Return [x, y] of the center of cell containing provided text 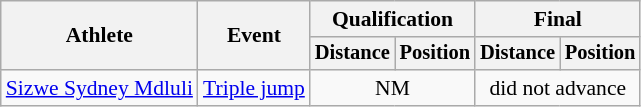
did not advance [558, 88]
Final [558, 19]
Qualification [392, 19]
Event [254, 36]
Athlete [100, 36]
Triple jump [254, 88]
NM [392, 88]
Sizwe Sydney Mdluli [100, 88]
